From the cell containing the given text, extract its center point as [X, Y] coordinate. 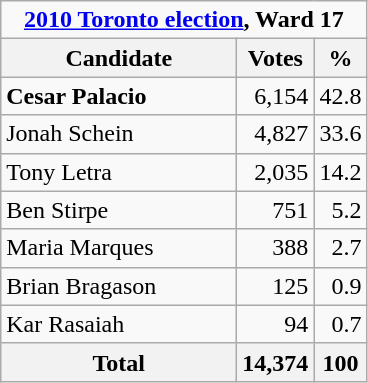
Votes [276, 58]
388 [276, 248]
14,374 [276, 362]
0.7 [340, 324]
751 [276, 210]
Maria Marques [119, 248]
Ben Stirpe [119, 210]
0.9 [340, 286]
14.2 [340, 172]
Cesar Palacio [119, 96]
Tony Letra [119, 172]
Jonah Schein [119, 134]
6,154 [276, 96]
100 [340, 362]
2010 Toronto election, Ward 17 [184, 20]
33.6 [340, 134]
Kar Rasaiah [119, 324]
4,827 [276, 134]
2,035 [276, 172]
42.8 [340, 96]
Candidate [119, 58]
94 [276, 324]
2.7 [340, 248]
5.2 [340, 210]
125 [276, 286]
Brian Bragason [119, 286]
% [340, 58]
Total [119, 362]
